Capture the cell that displays the provided text and extract its (x, y) central coordinate. 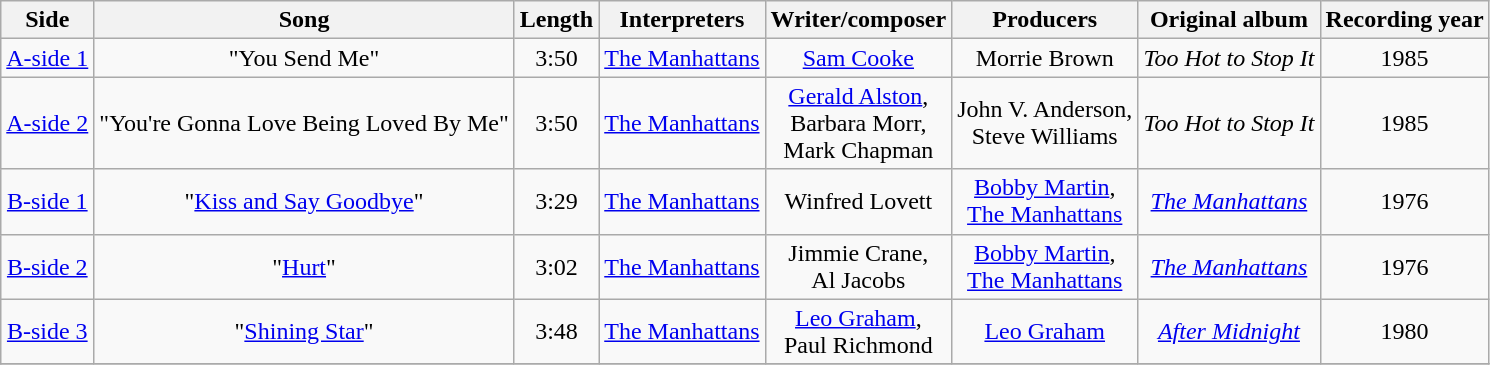
John V. Anderson, Steve Williams (1045, 123)
"You Send Me" (304, 58)
Length (556, 20)
Interpreters (682, 20)
A-side 2 (48, 123)
3:48 (556, 332)
Gerald Alston, Barbara Morr, Mark Chapman (858, 123)
Song (304, 20)
B-side 3 (48, 332)
Leo Graham (1045, 332)
Leo Graham, Paul Richmond (858, 332)
Original album (1229, 20)
"Shining Star" (304, 332)
"Kiss and Say Goodbye" (304, 202)
A-side 1 (48, 58)
After Midnight (1229, 332)
Side (48, 20)
Writer/composer (858, 20)
Sam Cooke (858, 58)
B-side 1 (48, 202)
Recording year (1404, 20)
"You're Gonna Love Being Loved By Me" (304, 123)
Morrie Brown (1045, 58)
Producers (1045, 20)
Winfred Lovett (858, 202)
1980 (1404, 332)
Jimmie Crane, Al Jacobs (858, 266)
B-side 2 (48, 266)
3:29 (556, 202)
"Hurt" (304, 266)
3:02 (556, 266)
